Provide the [X, Y] coordinate of the cell's center where the given text is located.  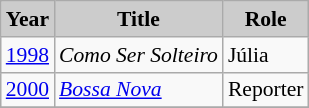
1998 [28, 55]
Year [28, 19]
Bossa Nova [138, 90]
Title [138, 19]
2000 [28, 90]
Júlia [266, 55]
Reporter [266, 90]
Role [266, 19]
Como Ser Solteiro [138, 55]
